For the text-containing cell, return its midpoint in [X, Y] coordinate format. 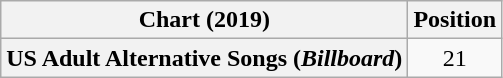
21 [455, 58]
US Adult Alternative Songs (Billboard) [204, 58]
Position [455, 20]
Chart (2019) [204, 20]
